Find where the given text appears and provide that cell's center as [X, Y] coordinate. 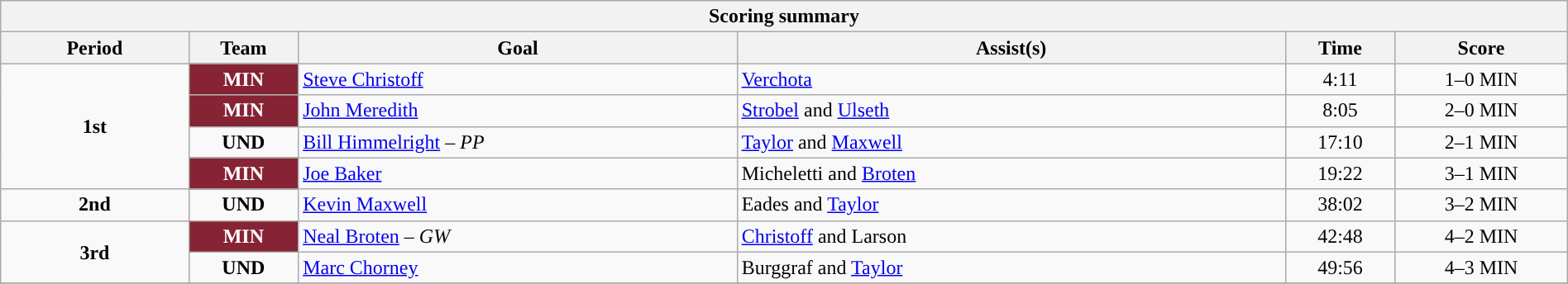
Bill Himmelright – PP [518, 142]
Marc Chorney [518, 267]
Kevin Maxwell [518, 205]
Period [94, 48]
19:22 [1340, 173]
Goal [518, 48]
Micheletti and Broten [1011, 173]
4:11 [1340, 79]
1st [94, 126]
2nd [94, 205]
Time [1340, 48]
Christoff and Larson [1011, 236]
John Meredith [518, 111]
Neal Broten – GW [518, 236]
Score [1481, 48]
2–1 MIN [1481, 142]
Assist(s) [1011, 48]
Burggraf and Taylor [1011, 267]
4–2 MIN [1481, 236]
2–0 MIN [1481, 111]
42:48 [1340, 236]
4–3 MIN [1481, 267]
3rd [94, 252]
Team [243, 48]
8:05 [1340, 111]
Strobel and Ulseth [1011, 111]
3–1 MIN [1481, 173]
Verchota [1011, 79]
1–0 MIN [1481, 79]
Steve Christoff [518, 79]
Scoring summary [784, 17]
Joe Baker [518, 173]
Eades and Taylor [1011, 205]
3–2 MIN [1481, 205]
38:02 [1340, 205]
Taylor and Maxwell [1011, 142]
17:10 [1340, 142]
49:56 [1340, 267]
